Identify which cell holds the provided text, then report its [x, y] central coordinate. 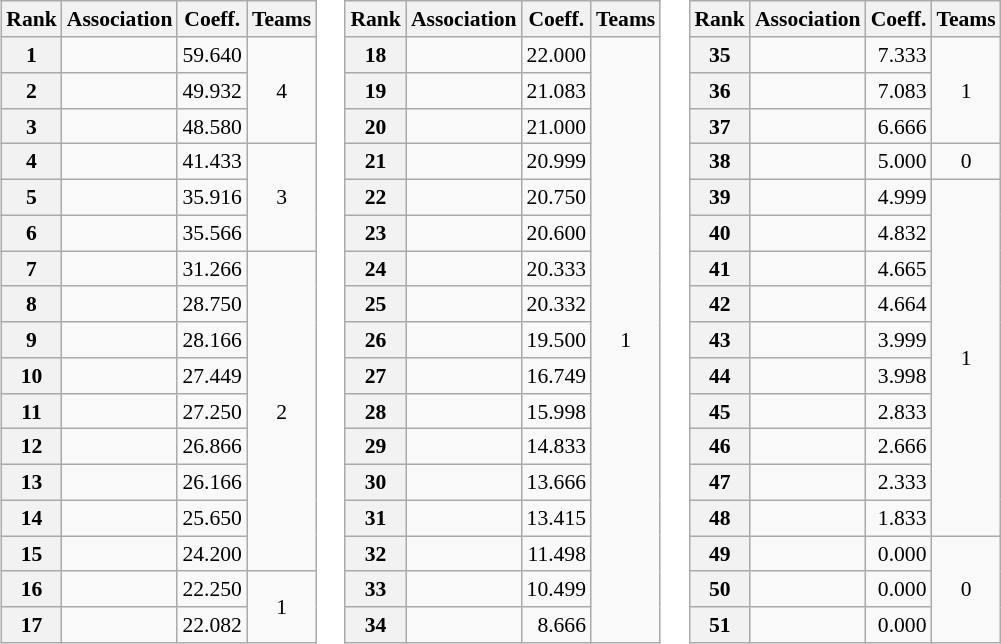
24 [376, 269]
13 [32, 482]
28.166 [212, 340]
16 [32, 589]
4.999 [899, 197]
14 [32, 518]
26 [376, 340]
51 [720, 625]
46 [720, 447]
28 [376, 411]
34 [376, 625]
2.833 [899, 411]
49.932 [212, 91]
16.749 [556, 376]
43 [720, 340]
27.449 [212, 376]
30 [376, 482]
10 [32, 376]
27.250 [212, 411]
25.650 [212, 518]
27 [376, 376]
11 [32, 411]
33 [376, 589]
22.082 [212, 625]
6.666 [899, 126]
59.640 [212, 55]
22 [376, 197]
14.833 [556, 447]
36 [720, 91]
4.665 [899, 269]
28.750 [212, 304]
3.998 [899, 376]
8 [32, 304]
37 [720, 126]
38 [720, 162]
4.664 [899, 304]
29 [376, 447]
23 [376, 233]
47 [720, 482]
25 [376, 304]
21.000 [556, 126]
2.333 [899, 482]
48.580 [212, 126]
20.333 [556, 269]
45 [720, 411]
8.666 [556, 625]
5.000 [899, 162]
13.666 [556, 482]
41 [720, 269]
22.250 [212, 589]
35.566 [212, 233]
48 [720, 518]
5 [32, 197]
7.333 [899, 55]
31.266 [212, 269]
50 [720, 589]
4.832 [899, 233]
32 [376, 554]
40 [720, 233]
17 [32, 625]
20 [376, 126]
15.998 [556, 411]
10.499 [556, 589]
39 [720, 197]
20.600 [556, 233]
19 [376, 91]
26.866 [212, 447]
49 [720, 554]
3.999 [899, 340]
20.332 [556, 304]
21.083 [556, 91]
12 [32, 447]
13.415 [556, 518]
22.000 [556, 55]
19.500 [556, 340]
31 [376, 518]
6 [32, 233]
18 [376, 55]
15 [32, 554]
41.433 [212, 162]
21 [376, 162]
9 [32, 340]
42 [720, 304]
26.166 [212, 482]
11.498 [556, 554]
35 [720, 55]
35.916 [212, 197]
2.666 [899, 447]
24.200 [212, 554]
20.750 [556, 197]
7 [32, 269]
1.833 [899, 518]
44 [720, 376]
20.999 [556, 162]
7.083 [899, 91]
